From the cell containing the given text, extract its center point as (x, y) coordinate. 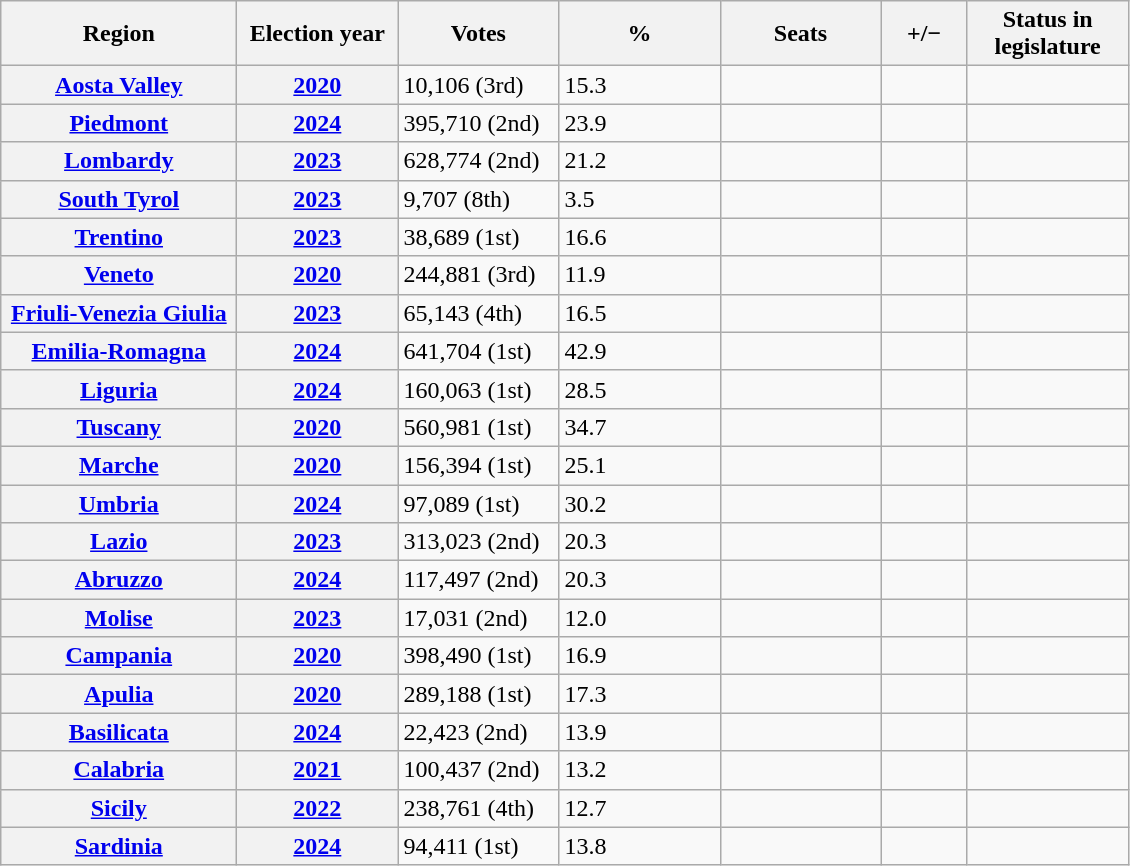
Sardinia (119, 846)
South Tyrol (119, 199)
160,063 (1st) (478, 389)
38,689 (1st) (478, 237)
Calabria (119, 770)
42.9 (640, 351)
560,981 (1st) (478, 427)
16.9 (640, 656)
+/− (924, 34)
Seats (800, 34)
16.6 (640, 237)
21.2 (640, 161)
Molise (119, 618)
3.5 (640, 199)
13.9 (640, 732)
23.9 (640, 123)
25.1 (640, 465)
Piedmont (119, 123)
Trentino (119, 237)
94,411 (1st) (478, 846)
Region (119, 34)
Election year (318, 34)
289,188 (1st) (478, 694)
Marche (119, 465)
641,704 (1st) (478, 351)
100,437 (2nd) (478, 770)
395,710 (2nd) (478, 123)
28.5 (640, 389)
34.7 (640, 427)
244,881 (3rd) (478, 275)
Votes (478, 34)
17.3 (640, 694)
2021 (318, 770)
16.5 (640, 313)
15.3 (640, 85)
Status in legislature (1048, 34)
Lombardy (119, 161)
Apulia (119, 694)
Abruzzo (119, 580)
11.9 (640, 275)
Sicily (119, 808)
156,394 (1st) (478, 465)
9,707 (8th) (478, 199)
Basilicata (119, 732)
12.0 (640, 618)
30.2 (640, 503)
398,490 (1st) (478, 656)
12.7 (640, 808)
Campania (119, 656)
Friuli-Venezia Giulia (119, 313)
Tuscany (119, 427)
Aosta Valley (119, 85)
22,423 (2nd) (478, 732)
2022 (318, 808)
65,143 (4th) (478, 313)
97,089 (1st) (478, 503)
238,761 (4th) (478, 808)
117,497 (2nd) (478, 580)
% (640, 34)
313,023 (2nd) (478, 542)
Veneto (119, 275)
13.8 (640, 846)
17,031 (2nd) (478, 618)
13.2 (640, 770)
628,774 (2nd) (478, 161)
10,106 (3rd) (478, 85)
Liguria (119, 389)
Emilia-Romagna (119, 351)
Lazio (119, 542)
Umbria (119, 503)
